Locate the cell with the specified text and output its (x, y) center coordinate. 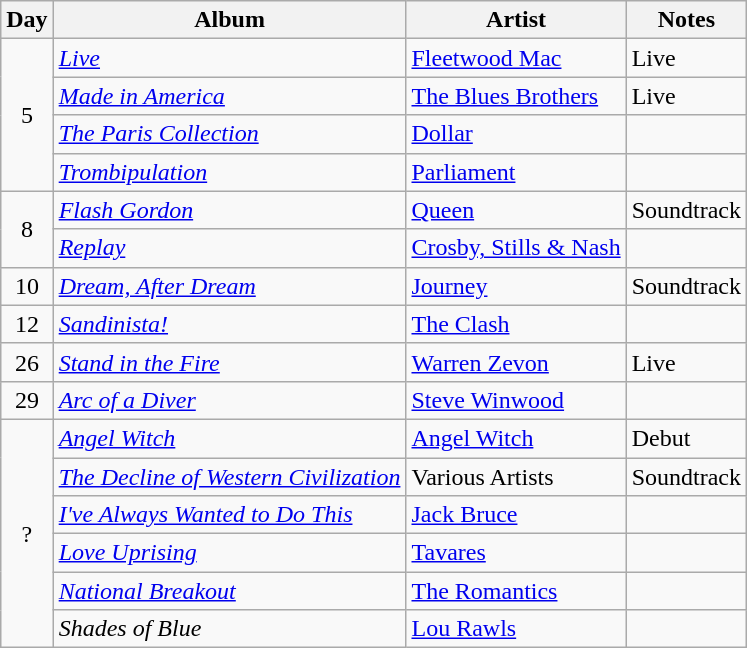
Dollar (516, 134)
The Clash (516, 324)
The Paris Collection (230, 134)
Dream, After Dream (230, 286)
Made in America (230, 96)
Journey (516, 286)
Parliament (516, 172)
The Romantics (516, 591)
Notes (686, 20)
Various Artists (516, 477)
Debut (686, 438)
The Blues Brothers (516, 96)
12 (27, 324)
? (27, 533)
Replay (230, 248)
Love Uprising (230, 553)
Day (27, 20)
National Breakout (230, 591)
I've Always Wanted to Do This (230, 515)
Fleetwood Mac (516, 58)
Artist (516, 20)
26 (27, 362)
Queen (516, 210)
Warren Zevon (516, 362)
Steve Winwood (516, 400)
Tavares (516, 553)
8 (27, 229)
Album (230, 20)
Trombipulation (230, 172)
Stand in the Fire (230, 362)
Jack Bruce (516, 515)
10 (27, 286)
The Decline of Western Civilization (230, 477)
Crosby, Stills & Nash (516, 248)
Shades of Blue (230, 629)
Sandinista! (230, 324)
Arc of a Diver (230, 400)
Lou Rawls (516, 629)
5 (27, 115)
Flash Gordon (230, 210)
29 (27, 400)
